Return the [X, Y] coordinate for the center point of the cell that contains the specified text.  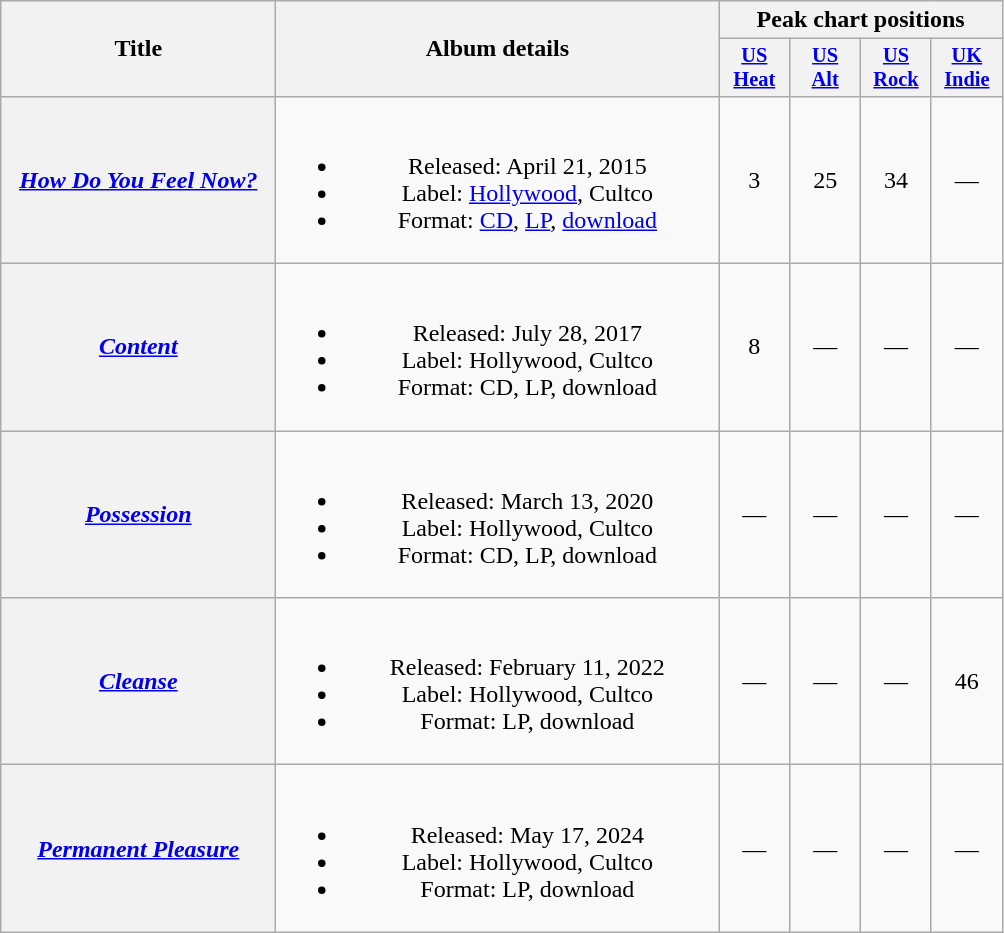
Album details [498, 49]
8 [754, 348]
UKIndie [966, 68]
Possession [138, 514]
Released: February 11, 2022Label: Hollywood, CultcoFormat: LP, download [498, 682]
46 [966, 682]
How Do You Feel Now? [138, 180]
Released: April 21, 2015Label: Hollywood, CultcoFormat: CD, LP, download [498, 180]
Content [138, 348]
Peak chart positions [860, 20]
Cleanse [138, 682]
Title [138, 49]
34 [896, 180]
USRock [896, 68]
3 [754, 180]
Released: March 13, 2020Label: Hollywood, CultcoFormat: CD, LP, download [498, 514]
25 [826, 180]
Permanent Pleasure [138, 848]
USHeat [754, 68]
USAlt [826, 68]
Released: July 28, 2017Label: Hollywood, CultcoFormat: CD, LP, download [498, 348]
Released: May 17, 2024Label: Hollywood, CultcoFormat: LP, download [498, 848]
